Find where the given text appears and provide that cell's center as (X, Y) coordinate. 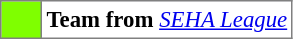
Team from SEHA League (166, 20)
